Locate the cell with the specified text and output its (x, y) center coordinate. 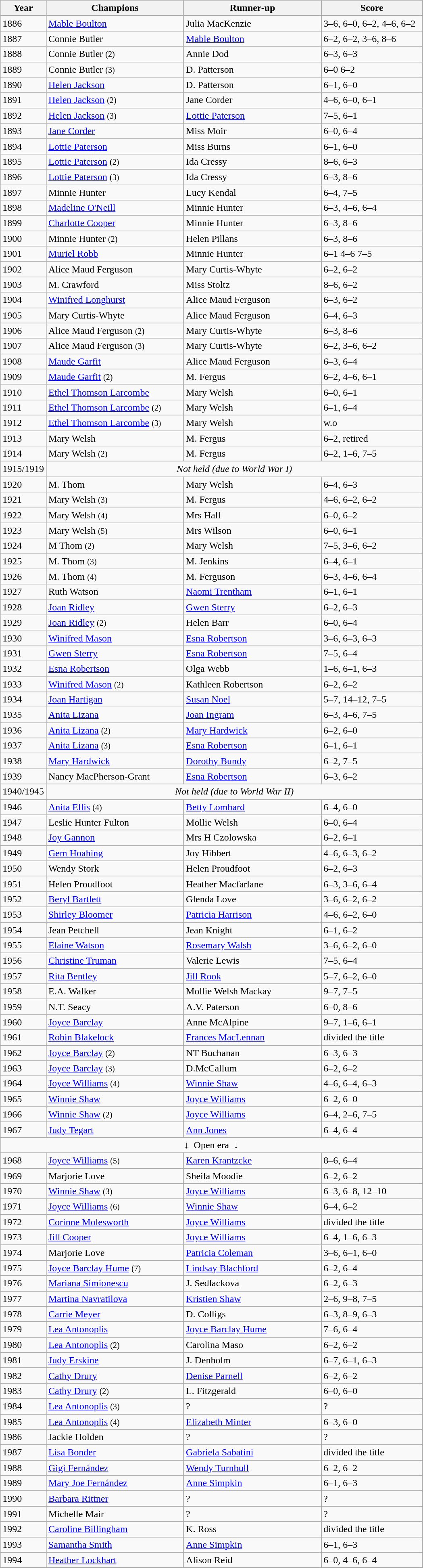
Judy Tegart (115, 1130)
Joyce Barclay (3) (115, 1068)
1974 (23, 1253)
6–0, 6–0 (372, 1391)
9–7, 7–5 (372, 992)
Valerie Lewis (252, 961)
Joyce Barclay (115, 1022)
1977 (23, 1299)
1901 (23, 254)
Connie Butler (115, 39)
1939 (23, 776)
Lea Antonoplis (115, 1329)
Jean Knight (252, 930)
Helen Jackson (2) (115, 100)
1933 (23, 684)
M. Crawford (115, 285)
1898 (23, 208)
Connie Butler (2) (115, 54)
6–3, 6–0 (372, 1421)
Joyce Barclay Hume (252, 1329)
Olga Webb (252, 669)
1893 (23, 131)
1922 (23, 515)
Betty Lombard (252, 807)
Cathy Drury (2) (115, 1391)
1993 (23, 1545)
Sheila Moodie (252, 1176)
Miss Stoltz (252, 285)
6–3, 6–8, 12–10 (372, 1191)
Jackie Holden (115, 1437)
Corinne Molesworth (115, 1222)
1978 (23, 1314)
Kathleen Robertson (252, 684)
1886 (23, 23)
Muriel Robb (115, 254)
↓ Open era ↓ (211, 1145)
Anita Lizana (115, 715)
Champions (115, 8)
1887 (23, 39)
Barbara Rittner (115, 1499)
4–6, 6–2, 6–2 (372, 500)
Helen Jackson (115, 85)
8–6, 6–3 (372, 161)
1972 (23, 1222)
1891 (23, 100)
Anita Lizana (2) (115, 730)
Joy Hibbert (252, 853)
1952 (23, 899)
1982 (23, 1375)
1928 (23, 607)
Score (372, 8)
Ethel Thomson Larcombe (115, 392)
Lea Antonoplis (2) (115, 1345)
1950 (23, 868)
1948 (23, 838)
1920 (23, 484)
1907 (23, 346)
M Thom (2) (115, 546)
1986 (23, 1437)
M. Jenkins (252, 561)
Wendy Turnbull (252, 1468)
6–1, 6–2 (372, 930)
Ethel Thomson Larcombe (2) (115, 407)
1979 (23, 1329)
9–7, 1–6, 6–1 (372, 1022)
Joyce Barclay Hume (7) (115, 1268)
Mollie Welsh (252, 822)
Julia MacKenzie (252, 23)
1983 (23, 1391)
6–2, 3–6, 6–2 (372, 346)
1966 (23, 1114)
1938 (23, 761)
Lottie Paterson (3) (115, 177)
1980 (23, 1345)
w.o (372, 423)
1911 (23, 407)
7–5, 6–1 (372, 115)
1973 (23, 1237)
Lea Antonoplis (3) (115, 1406)
Anne McAlpine (252, 1022)
5–7, 14–12, 7–5 (372, 700)
Elizabeth Minter (252, 1421)
L. Fitzgerald (252, 1391)
1890 (23, 85)
Elaine Watson (115, 945)
1899 (23, 223)
Dorothy Bundy (252, 761)
1947 (23, 822)
6–7, 6–1, 6–3 (372, 1360)
Mrs Wilson (252, 530)
1908 (23, 361)
Helen Pillans (252, 239)
4–6, 6–2, 6–0 (372, 914)
3–6, 6–1, 6–0 (372, 1253)
7–5, 3–6, 6–2 (372, 546)
1968 (23, 1160)
Alison Reid (252, 1560)
1930 (23, 638)
1961 (23, 1038)
1921 (23, 500)
Minnie Hunter (2) (115, 239)
Mary Joe Fernández (115, 1483)
1910 (23, 392)
6–3, 8–9, 6–3 (372, 1314)
Madeline O'Neill (115, 208)
6–3, 4–6, 7–5 (372, 715)
1909 (23, 377)
1931 (23, 653)
Ethel Thomson Larcombe (3) (115, 423)
E.A. Walker (115, 992)
1956 (23, 961)
Nancy MacPherson-Grant (115, 776)
1970 (23, 1191)
1905 (23, 315)
3–6, 6–3, 6–3 (372, 638)
1936 (23, 730)
1949 (23, 853)
Maude Garfit (115, 361)
Robin Blakelock (115, 1038)
D. Colligs (252, 1314)
1960 (23, 1022)
Joyce Williams (6) (115, 1207)
Lisa Bonder (115, 1453)
1915/1919 (23, 469)
3–6, 6–2, 6–2 (372, 899)
1953 (23, 914)
8–6, 6–2 (372, 285)
Annie Dod (252, 54)
6–2, 6–2, 3–6, 8–6 (372, 39)
1914 (23, 454)
1975 (23, 1268)
1929 (23, 623)
Beryl Bartlett (115, 899)
Denise Parnell (252, 1375)
6–1 4–6 7–5 (372, 254)
1976 (23, 1283)
Kristien Shaw (252, 1299)
1892 (23, 115)
1902 (23, 269)
1963 (23, 1068)
Frances MacLennan (252, 1038)
Karen Krantzcke (252, 1160)
1987 (23, 1453)
1955 (23, 945)
1935 (23, 715)
Joan Ridley (115, 607)
1969 (23, 1176)
Samantha Smith (115, 1545)
Carolina Maso (252, 1345)
4–6, 6–4, 6–3 (372, 1084)
1925 (23, 561)
Not held (due to World War II) (234, 792)
1994 (23, 1560)
1912 (23, 423)
Mrs Hall (252, 515)
Joyce Williams (4) (115, 1084)
Susan Noel (252, 700)
3–6, 6–2, 6–0 (372, 945)
6–4, 6–4 (372, 1130)
J. Denholm (252, 1360)
1984 (23, 1406)
Winifred Mason (115, 638)
1896 (23, 177)
Connie Butler (3) (115, 69)
Jill Cooper (115, 1237)
Cathy Drury (115, 1375)
Mary Welsh (3) (115, 500)
6–2, 7–5 (372, 761)
6–4, 7–5 (372, 193)
6–1, 6–4 (372, 407)
Lea Antonoplis (4) (115, 1421)
Joyce Barclay (2) (115, 1053)
Mary Welsh (5) (115, 530)
Leslie Hunter Fulton (115, 822)
6–3, 3–6, 6–4 (372, 884)
Maude Garfit (2) (115, 377)
D.McCallum (252, 1068)
Mollie Welsh Mackay (252, 992)
1903 (23, 285)
1913 (23, 438)
Martina Navratilova (115, 1299)
1981 (23, 1360)
Alice Maud Ferguson (3) (115, 346)
1971 (23, 1207)
Mary Welsh (4) (115, 515)
1900 (23, 239)
Joan Hartigan (115, 700)
1894 (23, 146)
Anita Lizana (3) (115, 746)
6–4, 6–0 (372, 807)
1991 (23, 1514)
1932 (23, 669)
1951 (23, 884)
1895 (23, 161)
6–2, 4–6, 6–1 (372, 377)
Joan Ridley (2) (115, 623)
1940/1945 (23, 792)
Mrs H Czolowska (252, 838)
1954 (23, 930)
4–6, 6–3, 6–2 (372, 853)
6–0, 4–6, 6–4 (372, 1560)
M. Ferguson (252, 576)
Mariana Simionescu (115, 1283)
Gem Hoahing (115, 853)
Caroline Billingham (115, 1529)
1959 (23, 1007)
M. Thom (115, 484)
2–6, 9–8, 7–5 (372, 1299)
6–0, 8–6 (372, 1007)
Heather Macfarlane (252, 884)
Rosemary Walsh (252, 945)
Naomi Trentham (252, 592)
N.T. Seacy (115, 1007)
Patricia Harrison (252, 914)
6–4, 6–2 (372, 1207)
5–7, 6–2, 6–0 (372, 976)
8–6, 6–4 (372, 1160)
Joy Gannon (115, 838)
Year (23, 8)
1888 (23, 54)
Gigi Fernández (115, 1468)
1904 (23, 300)
1967 (23, 1130)
1924 (23, 546)
1926 (23, 576)
6–3, 6–4 (372, 361)
1990 (23, 1499)
6–2, retired (372, 438)
Winifred Mason (2) (115, 684)
1934 (23, 700)
4–6, 6–0, 6–1 (372, 100)
Ruth Watson (115, 592)
1946 (23, 807)
Not held (due to World War I) (234, 469)
J. Sedlackova (252, 1283)
1989 (23, 1483)
1906 (23, 331)
Heather Lockhart (115, 1560)
Carrie Meyer (115, 1314)
Jean Petchell (115, 930)
1988 (23, 1468)
1897 (23, 193)
1923 (23, 530)
Lottie Paterson (2) (115, 161)
1–6, 6–1, 6–3 (372, 669)
6–4, 2–6, 7–5 (372, 1114)
Joyce Williams (5) (115, 1160)
6–4, 6–1 (372, 561)
M. Thom (3) (115, 561)
Lucy Kendal (252, 193)
Rita Bentley (115, 976)
Winnie Shaw (2) (115, 1114)
1889 (23, 69)
Winifred Longhurst (115, 300)
A.V. Paterson (252, 1007)
Anita Ellis (4) (115, 807)
Mary Welsh (2) (115, 454)
Helen Jackson (3) (115, 115)
Miss Burns (252, 146)
1958 (23, 992)
6–2, 6–4 (372, 1268)
1965 (23, 1099)
K. Ross (252, 1529)
6–0 6–2 (372, 69)
Joan Ingram (252, 715)
Winnie Shaw (3) (115, 1191)
Helen Barr (252, 623)
Shirley Bloomer (115, 914)
Alice Maud Ferguson (2) (115, 331)
Ann Jones (252, 1130)
Judy Erskine (115, 1360)
Lindsay Blachford (252, 1268)
6–2, 6–1 (372, 838)
M. Thom (4) (115, 576)
3–6, 6–0, 6–2, 4–6, 6–2 (372, 23)
1927 (23, 592)
1937 (23, 746)
Michelle Mair (115, 1514)
NT Buchanan (252, 1053)
Charlotte Cooper (115, 223)
Miss Moir (252, 131)
Gabriela Sabatini (252, 1453)
Runner-up (252, 8)
7–6, 6–4 (372, 1329)
1992 (23, 1529)
6–4, 1–6, 6–3 (372, 1237)
Wendy Stork (115, 868)
1962 (23, 1053)
Glenda Love (252, 899)
Patricia Coleman (252, 1253)
1964 (23, 1084)
Jill Rook (252, 976)
Christine Truman (115, 961)
6–2, 1–6, 7–5 (372, 454)
6–0, 6–2 (372, 515)
1985 (23, 1421)
1957 (23, 976)
